Locate the cell with the specified text and output its [X, Y] center coordinate. 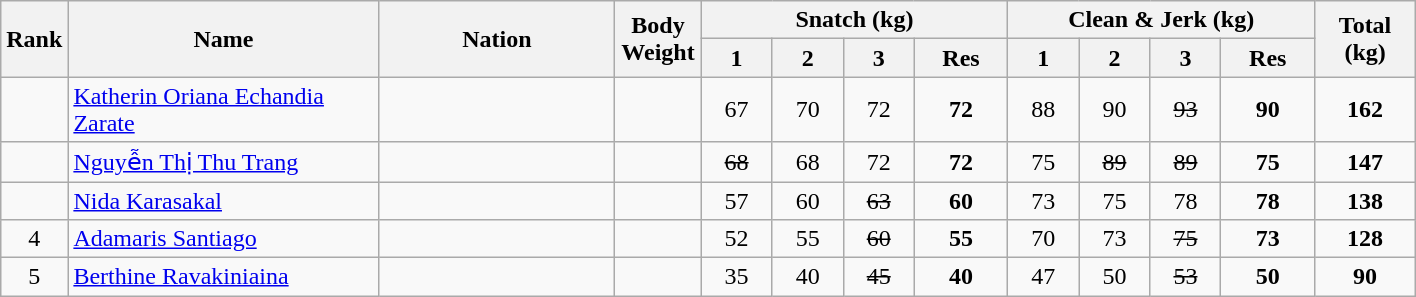
162 [1366, 110]
Nation [497, 39]
35 [736, 277]
Snatch (kg) [854, 20]
147 [1366, 162]
Nguyễn Thị Thu Trang [224, 162]
4 [34, 239]
57 [736, 201]
47 [1044, 277]
88 [1044, 110]
45 [878, 277]
Total (kg) [1366, 39]
Rank [34, 39]
Nida Karasakal [224, 201]
138 [1366, 201]
5 [34, 277]
128 [1366, 239]
52 [736, 239]
Adamaris Santiago [224, 239]
Berthine Ravakiniaina [224, 277]
53 [1186, 277]
67 [736, 110]
Katherin Oriana Echandia Zarate [224, 110]
Clean & Jerk (kg) [1162, 20]
Name [224, 39]
63 [878, 201]
93 [1186, 110]
Body Weight [658, 39]
